Find where the given text appears and provide that cell's center as (X, Y) coordinate. 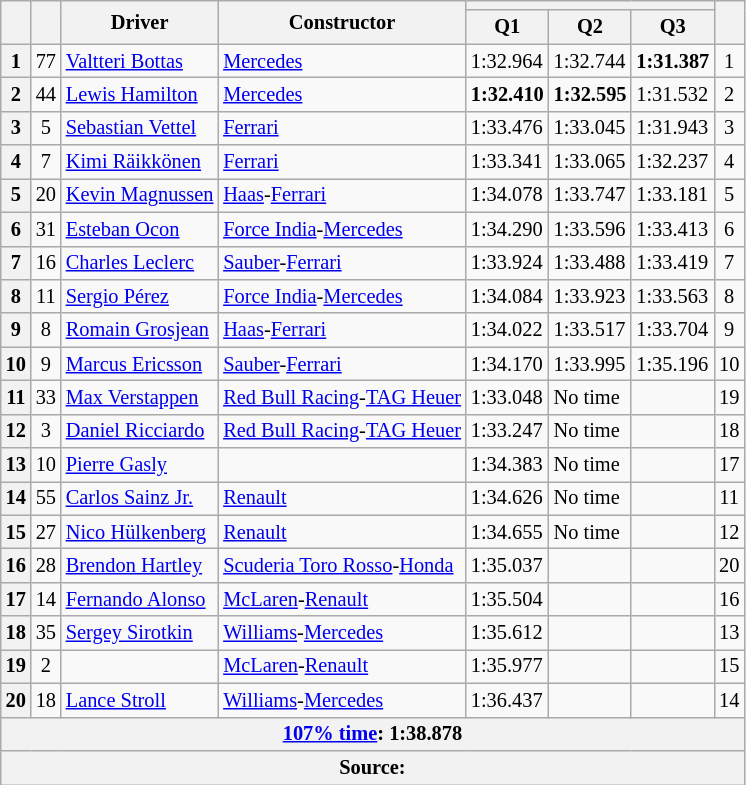
Marcus Ericsson (140, 364)
Valtteri Bottas (140, 61)
1:33.065 (590, 162)
1:33.488 (590, 263)
1:33.517 (590, 330)
1:31.532 (672, 94)
Sergey Sirotkin (140, 633)
1:31.943 (672, 128)
1:34.078 (508, 195)
Romain Grosjean (140, 330)
1:34.290 (508, 229)
1:33.924 (508, 263)
Fernando Alonso (140, 599)
1:34.170 (508, 364)
Daniel Ricciardo (140, 431)
1:33.419 (672, 263)
Pierre Gasly (140, 465)
77 (46, 61)
55 (46, 498)
1:33.181 (672, 195)
1:35.612 (508, 633)
Carlos Sainz Jr. (140, 498)
1:35.977 (508, 666)
1:33.747 (590, 195)
Kimi Räikkönen (140, 162)
1:34.655 (508, 532)
1:32.744 (590, 61)
1:34.626 (508, 498)
Kevin Magnussen (140, 195)
Sebastian Vettel (140, 128)
1:36.437 (508, 700)
Q3 (672, 27)
Source: (372, 767)
Q1 (508, 27)
Lewis Hamilton (140, 94)
Brendon Hartley (140, 565)
1:33.413 (672, 229)
1:35.037 (508, 565)
27 (46, 532)
Charles Leclerc (140, 263)
1:33.995 (590, 364)
1:33.247 (508, 431)
1:34.084 (508, 296)
31 (46, 229)
1:33.476 (508, 128)
28 (46, 565)
Lance Stroll (140, 700)
1:32.595 (590, 94)
1:33.341 (508, 162)
Esteban Ocon (140, 229)
Max Verstappen (140, 397)
1:32.237 (672, 162)
1:31.387 (672, 61)
1:34.383 (508, 465)
Sergio Pérez (140, 296)
1:32.964 (508, 61)
1:33.704 (672, 330)
Driver (140, 22)
1:33.563 (672, 296)
1:32.410 (508, 94)
1:33.045 (590, 128)
1:33.923 (590, 296)
107% time: 1:38.878 (372, 734)
35 (46, 633)
1:35.196 (672, 364)
1:34.022 (508, 330)
1:33.596 (590, 229)
Nico Hülkenberg (140, 532)
Constructor (342, 22)
33 (46, 397)
1:35.504 (508, 599)
Q2 (590, 27)
44 (46, 94)
Scuderia Toro Rosso-Honda (342, 565)
1:33.048 (508, 397)
